For the text-containing cell, return its midpoint in [X, Y] coordinate format. 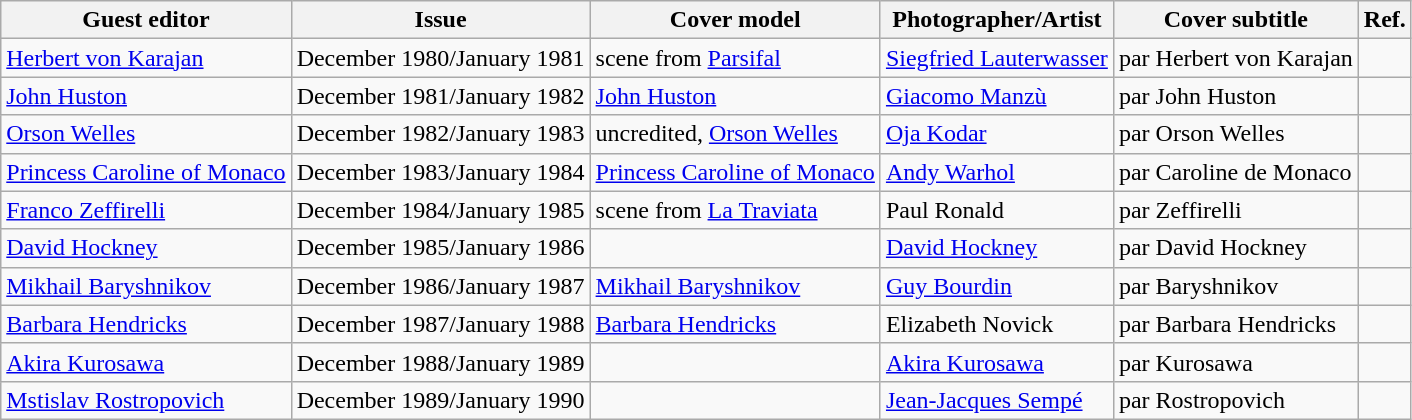
Mstislav Rostropovich [146, 400]
Elizabeth Novick [996, 324]
Ref. [1384, 20]
par John Huston [1236, 96]
Herbert von Karajan [146, 58]
Jean-Jacques Sempé [996, 400]
Issue [440, 20]
December 1986/January 1987 [440, 286]
par Zeffirelli [1236, 210]
Andy Warhol [996, 172]
Cover subtitle [1236, 20]
par Caroline de Monaco [1236, 172]
Siegfried Lauterwasser [996, 58]
Cover model [735, 20]
par Rostropovich [1236, 400]
par Barbara Hendricks [1236, 324]
par Orson Welles [1236, 134]
Giacomo Manzù [996, 96]
Oja Kodar [996, 134]
Franco Zeffirelli [146, 210]
December 1985/January 1986 [440, 248]
December 1989/January 1990 [440, 400]
scene from Parsifal [735, 58]
December 1980/January 1981 [440, 58]
December 1988/January 1989 [440, 362]
December 1982/January 1983 [440, 134]
uncredited, Orson Welles [735, 134]
Guest editor [146, 20]
December 1983/January 1984 [440, 172]
par Baryshnikov [1236, 286]
par Kurosawa [1236, 362]
December 1984/January 1985 [440, 210]
Photographer/Artist [996, 20]
December 1981/January 1982 [440, 96]
Orson Welles [146, 134]
par Herbert von Karajan [1236, 58]
par David Hockney [1236, 248]
December 1987/January 1988 [440, 324]
scene from La Traviata [735, 210]
Guy Bourdin [996, 286]
Paul Ronald [996, 210]
